Scan for the cell matching the given text and deliver its (X, Y) coordinate at center. 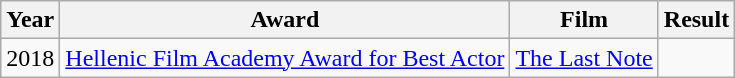
Film (584, 20)
Hellenic Film Academy Award for Best Actor (285, 58)
2018 (30, 58)
Year (30, 20)
The Last Note (584, 58)
Result (696, 20)
Award (285, 20)
